Locate the cell with the specified text and output its (X, Y) center coordinate. 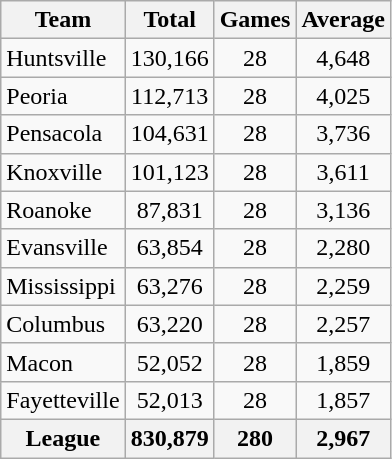
League (63, 438)
104,631 (170, 134)
Evansville (63, 248)
63,220 (170, 324)
1,857 (344, 400)
830,879 (170, 438)
Total (170, 20)
4,648 (344, 58)
Games (255, 20)
87,831 (170, 210)
Huntsville (63, 58)
2,259 (344, 286)
63,854 (170, 248)
Peoria (63, 96)
2,967 (344, 438)
3,611 (344, 172)
2,257 (344, 324)
52,013 (170, 400)
Macon (63, 362)
Columbus (63, 324)
112,713 (170, 96)
Team (63, 20)
Fayetteville (63, 400)
3,736 (344, 134)
Pensacola (63, 134)
Knoxville (63, 172)
3,136 (344, 210)
Roanoke (63, 210)
280 (255, 438)
63,276 (170, 286)
2,280 (344, 248)
Mississippi (63, 286)
4,025 (344, 96)
130,166 (170, 58)
Average (344, 20)
52,052 (170, 362)
1,859 (344, 362)
101,123 (170, 172)
